For the text-containing cell, return its midpoint in [x, y] coordinate format. 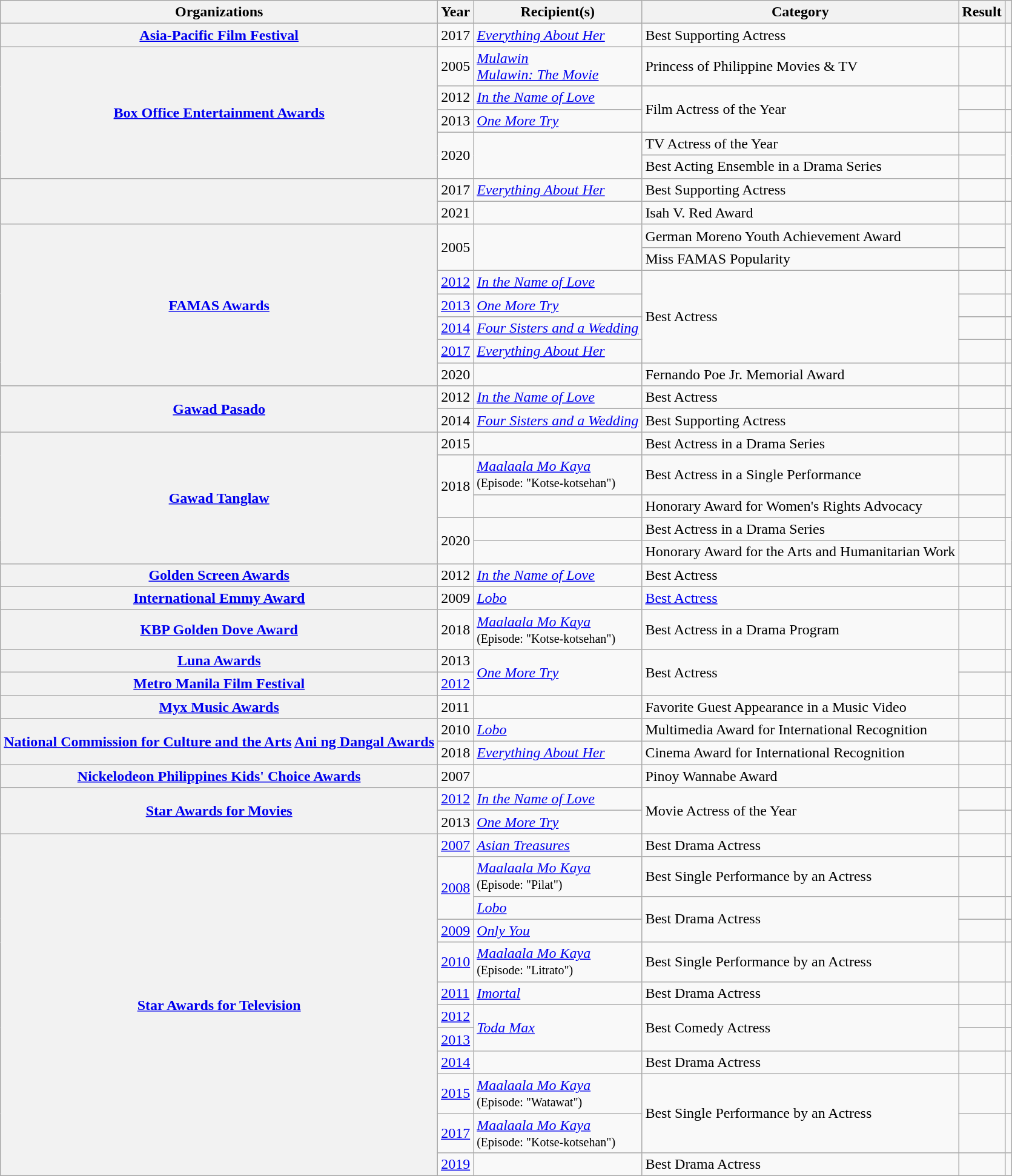
Star Awards for Movies [219, 811]
2008 [455, 888]
Best Actress in a Drama Program [801, 629]
Nickelodeon Philippines Kids' Choice Awards [219, 776]
2019 [455, 1164]
Honorary Award for Women's Rights Advocacy [801, 506]
Pinoy Wannabe Award [801, 776]
Maalaala Mo Kaya(Episode: "Litrato") [558, 962]
Box Office Entertainment Awards [219, 113]
Princess of Philippine Movies & TV [801, 67]
Gawad Pasado [219, 409]
KBP Golden Dove Award [219, 629]
Myx Music Awards [219, 707]
Result [982, 12]
Miss FAMAS Popularity [801, 259]
Best Comedy Actress [801, 1028]
Favorite Guest Appearance in a Music Video [801, 707]
Maalaala Mo Kaya(Episode: "Watawat") [558, 1093]
FAMAS Awards [219, 305]
Gawad Tanglaw [219, 498]
Metro Manila Film Festival [219, 683]
Cinema Award for International Recognition [801, 753]
Asia-Pacific Film Festival [219, 35]
Imortal [558, 993]
Honorary Award for the Arts and Humanitarian Work [801, 552]
Organizations [219, 12]
Multimedia Award for International Recognition [801, 730]
Category [801, 12]
Toda Max [558, 1028]
Best Actress in a Single Performance [801, 475]
TV Actress of the Year [801, 144]
Film Actress of the Year [801, 109]
Recipient(s) [558, 12]
Maalaala Mo Kaya(Episode: "Pilat") [558, 876]
Best Acting Ensemble in a Drama Series [801, 167]
Luna Awards [219, 660]
Movie Actress of the Year [801, 811]
International Emmy Award [219, 598]
Golden Screen Awards [219, 575]
MulawinMulawin: The Movie [558, 67]
Fernando Poe Jr. Memorial Award [801, 374]
German Moreno Youth Achievement Award [801, 236]
Isah V. Red Award [801, 213]
2021 [455, 213]
Year [455, 12]
Only You [558, 931]
Asian Treasures [558, 845]
National Commission for Culture and the Arts Ani ng Dangal Awards [219, 742]
Star Awards for Television [219, 1005]
